Scan for the cell matching the given text and deliver its [X, Y] coordinate at center. 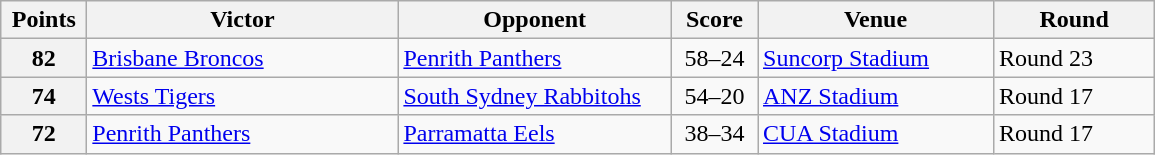
58–24 [714, 58]
Round [1074, 20]
South Sydney Rabbitohs [535, 96]
Points [44, 20]
Venue [876, 20]
Opponent [535, 20]
Wests Tigers [242, 96]
Score [714, 20]
54–20 [714, 96]
ANZ Stadium [876, 96]
72 [44, 134]
CUA Stadium [876, 134]
Parramatta Eels [535, 134]
Suncorp Stadium [876, 58]
Brisbane Broncos [242, 58]
Victor [242, 20]
38–34 [714, 134]
74 [44, 96]
Round 23 [1074, 58]
82 [44, 58]
